Output the [X, Y] coordinate of the center of the cell containing the given text.  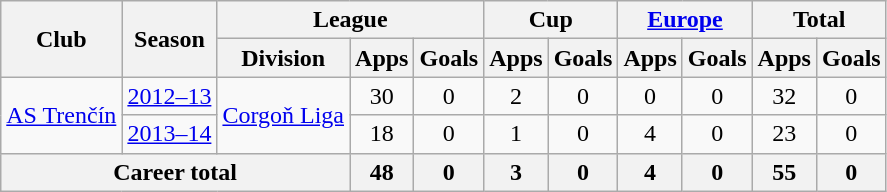
Europe [685, 20]
2 [516, 96]
League [350, 20]
32 [784, 96]
3 [516, 172]
30 [382, 96]
2013–14 [170, 134]
2012–13 [170, 96]
18 [382, 134]
Season [170, 39]
48 [382, 172]
AS Trenčín [62, 115]
23 [784, 134]
1 [516, 134]
Total [819, 20]
Corgoň Liga [284, 115]
Cup [551, 20]
55 [784, 172]
Division [284, 58]
Career total [176, 172]
Club [62, 39]
